From the cell containing the given text, extract its center point as [x, y] coordinate. 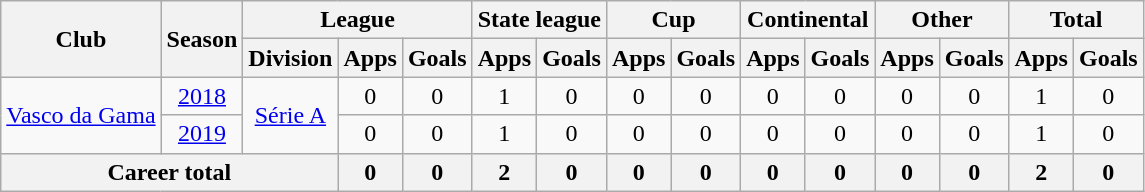
Other [942, 20]
Série A [290, 115]
Career total [170, 172]
Cup [673, 20]
Continental [808, 20]
Division [290, 58]
2018 [202, 96]
League [358, 20]
State league [539, 20]
Season [202, 39]
Club [81, 39]
Total [1076, 20]
2019 [202, 134]
Vasco da Gama [81, 115]
